Extract the (X, Y) coordinate from the center of the cell holding the provided text.  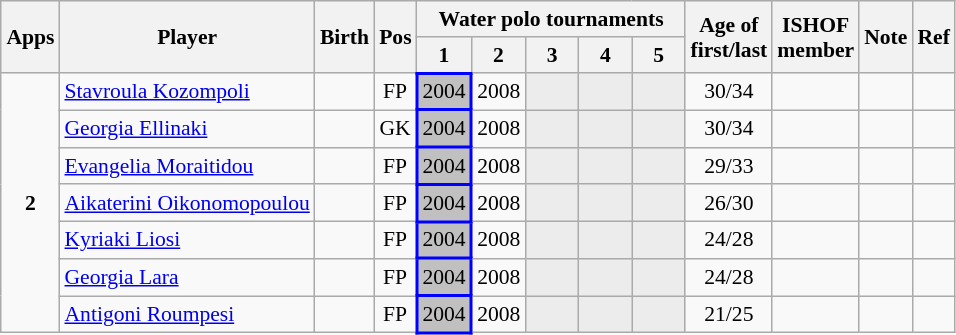
Ref (933, 37)
GK (396, 128)
21/25 (728, 314)
ISHOFmember (816, 37)
1 (444, 55)
Note (886, 37)
Apps (30, 37)
Evangelia Moraitidou (186, 166)
29/33 (728, 166)
Player (186, 37)
4 (606, 55)
Stavroula Kozompoli (186, 92)
Aikaterini Oikonomopoulou (186, 204)
Antigoni Roumpesi (186, 314)
Pos (396, 37)
Birth (344, 37)
5 (658, 55)
Georgia Lara (186, 278)
Kyriaki Liosi (186, 240)
26/30 (728, 204)
3 (552, 55)
Water polo tournaments (552, 19)
Georgia Ellinaki (186, 128)
Age offirst/last (728, 37)
